Detect which cell encompasses the target text, then output its (X, Y) center coordinate. 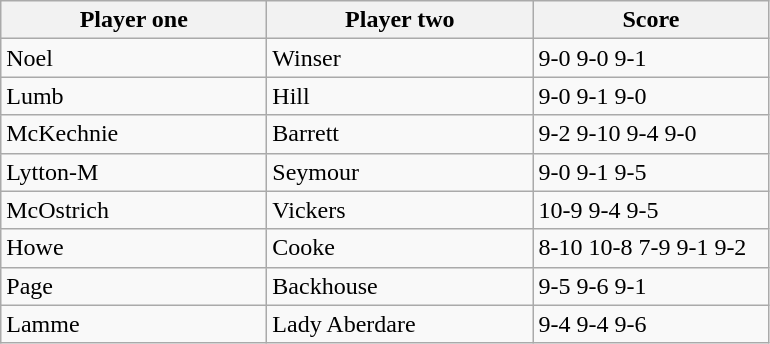
9-5 9-6 9-1 (651, 286)
9-2 9-10 9-4 9-0 (651, 134)
Noel (134, 58)
Barrett (400, 134)
8-10 10-8 7-9 9-1 9-2 (651, 248)
9-4 9-4 9-6 (651, 324)
9-0 9-0 9-1 (651, 58)
Hill (400, 96)
Score (651, 20)
Lamme (134, 324)
Page (134, 286)
Player two (400, 20)
Lytton-M (134, 172)
Player one (134, 20)
10-9 9-4 9-5 (651, 210)
Seymour (400, 172)
Winser (400, 58)
Backhouse (400, 286)
McKechnie (134, 134)
Lady Aberdare (400, 324)
Cooke (400, 248)
McOstrich (134, 210)
9-0 9-1 9-0 (651, 96)
Vickers (400, 210)
9-0 9-1 9-5 (651, 172)
Howe (134, 248)
Lumb (134, 96)
